Capture the cell that displays the provided text and extract its [X, Y] central coordinate. 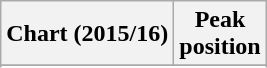
Chart (2015/16) [88, 34]
Peakposition [220, 34]
